Scan for the cell matching the given text and deliver its [x, y] coordinate at center. 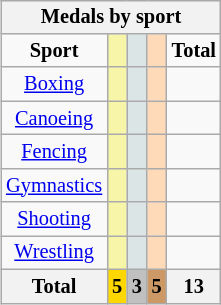
Medals by sport [111, 17]
Wrestling [54, 253]
13 [194, 286]
3 [137, 286]
Shooting [54, 219]
Fencing [54, 152]
Gymnastics [54, 185]
Boxing [54, 84]
Canoeing [54, 118]
Sport [54, 51]
